Search for the cell housing the specified text and yield its (X, Y) center coordinate. 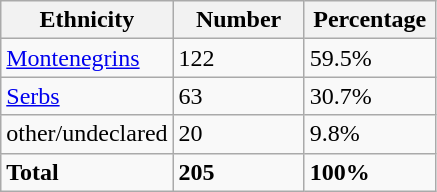
Ethnicity (87, 20)
63 (238, 96)
Montenegrins (87, 58)
122 (238, 58)
9.8% (370, 134)
100% (370, 172)
Total (87, 172)
other/undeclared (87, 134)
Number (238, 20)
Serbs (87, 96)
Percentage (370, 20)
205 (238, 172)
20 (238, 134)
59.5% (370, 58)
30.7% (370, 96)
